Detect which cell encompasses the target text, then output its (x, y) center coordinate. 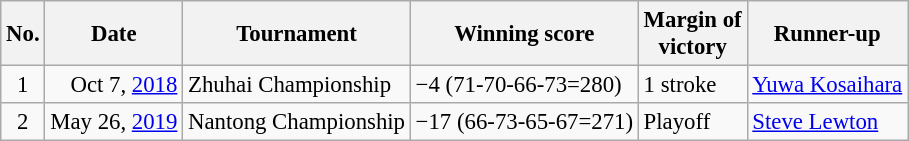
−4 (71-70-66-73=280) (524, 85)
Nantong Championship (297, 122)
−17 (66-73-65-67=271) (524, 122)
May 26, 2019 (114, 122)
Margin ofvictory (692, 34)
Oct 7, 2018 (114, 85)
Yuwa Kosaihara (828, 85)
Playoff (692, 122)
No. (23, 34)
1 stroke (692, 85)
Date (114, 34)
1 (23, 85)
Runner-up (828, 34)
Steve Lewton (828, 122)
Zhuhai Championship (297, 85)
2 (23, 122)
Winning score (524, 34)
Tournament (297, 34)
